Output the (X, Y) coordinate of the center of the cell containing the given text.  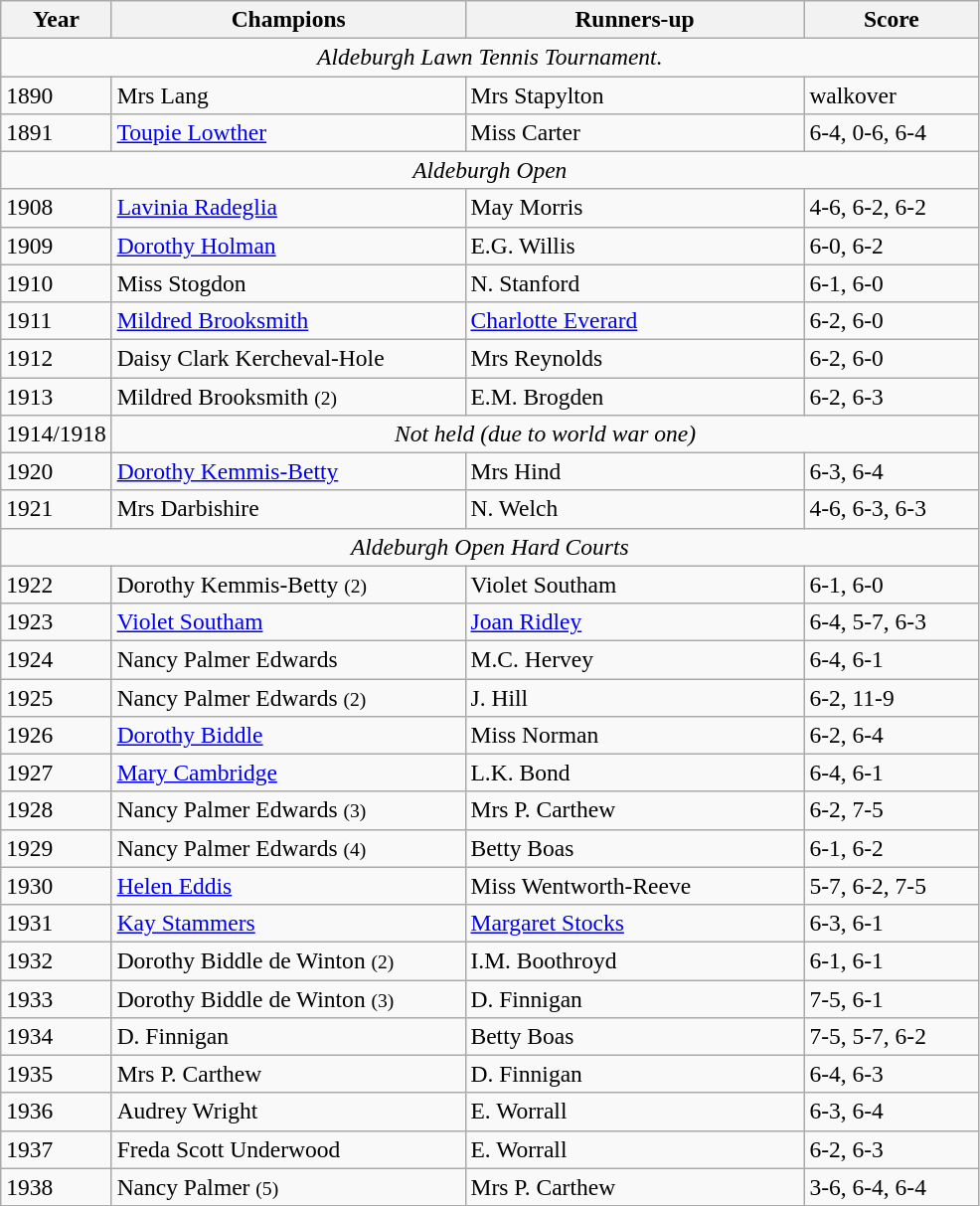
Nancy Palmer Edwards (4) (288, 848)
1909 (56, 246)
L.K. Bond (634, 773)
Joan Ridley (634, 621)
E.G. Willis (634, 246)
6-2, 6-4 (892, 735)
5-7, 6-2, 7-5 (892, 886)
Mrs Stapylton (634, 94)
6-2, 7-5 (892, 810)
1933 (56, 998)
Nancy Palmer Edwards (2) (288, 697)
Not held (due to world war one) (545, 433)
Dorothy Kemmis-Betty (2) (288, 585)
E.M. Brogden (634, 396)
Toupie Lowther (288, 132)
1913 (56, 396)
Dorothy Holman (288, 246)
Nancy Palmer Edwards (288, 659)
4-6, 6-3, 6-3 (892, 509)
Aldeburgh Open (490, 170)
1929 (56, 848)
1927 (56, 773)
7-5, 5-7, 6-2 (892, 1036)
Year (56, 19)
1937 (56, 1149)
7-5, 6-1 (892, 998)
Champions (288, 19)
1912 (56, 358)
Dorothy Biddle de Winton (2) (288, 960)
1930 (56, 886)
Mary Cambridge (288, 773)
Mrs Darbishire (288, 509)
Dorothy Biddle de Winton (3) (288, 998)
3-6, 6-4, 6-4 (892, 1187)
1922 (56, 585)
Miss Carter (634, 132)
Audrey Wright (288, 1112)
1924 (56, 659)
J. Hill (634, 697)
Aldeburgh Open Hard Courts (490, 547)
6-4, 5-7, 6-3 (892, 621)
1925 (56, 697)
1938 (56, 1187)
1920 (56, 471)
1935 (56, 1074)
Miss Stogdon (288, 283)
4-6, 6-2, 6-2 (892, 208)
6-0, 6-2 (892, 246)
6-1, 6-1 (892, 960)
Dorothy Biddle (288, 735)
6-3, 6-1 (892, 923)
1908 (56, 208)
1928 (56, 810)
1934 (56, 1036)
Miss Norman (634, 735)
1931 (56, 923)
Mrs Lang (288, 94)
Aldeburgh Lawn Tennis Tournament. (490, 57)
1921 (56, 509)
N. Welch (634, 509)
I.M. Boothroyd (634, 960)
M.C. Hervey (634, 659)
Kay Stammers (288, 923)
1923 (56, 621)
Mildred Brooksmith (2) (288, 396)
walkover (892, 94)
Freda Scott Underwood (288, 1149)
1926 (56, 735)
Miss Wentworth-Reeve (634, 886)
Mrs Reynolds (634, 358)
1936 (56, 1112)
Helen Eddis (288, 886)
Mrs Hind (634, 471)
1890 (56, 94)
Runners-up (634, 19)
6-2, 11-9 (892, 697)
Charlotte Everard (634, 320)
Lavinia Radeglia (288, 208)
Margaret Stocks (634, 923)
Nancy Palmer (5) (288, 1187)
1911 (56, 320)
1891 (56, 132)
1914/1918 (56, 433)
N. Stanford (634, 283)
6-4, 6-3 (892, 1074)
6-1, 6-2 (892, 848)
Daisy Clark Kercheval-Hole (288, 358)
Dorothy Kemmis-Betty (288, 471)
Score (892, 19)
1910 (56, 283)
Mildred Brooksmith (288, 320)
Nancy Palmer Edwards (3) (288, 810)
May Morris (634, 208)
1932 (56, 960)
6-4, 0-6, 6-4 (892, 132)
